Output the [x, y] coordinate of the center of the cell containing the given text.  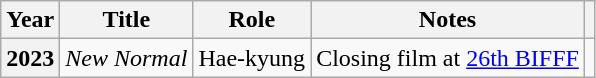
Hae-kyung [252, 58]
Role [252, 20]
Closing film at 26th BIFFF [448, 58]
Title [126, 20]
New Normal [126, 58]
Year [30, 20]
2023 [30, 58]
Notes [448, 20]
